Extract the [X, Y] coordinate from the center of the cell holding the provided text.  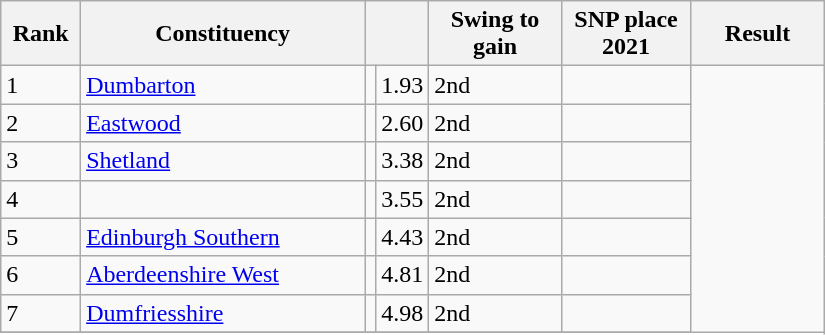
SNP place 2021 [626, 34]
Eastwood [223, 123]
2.60 [402, 123]
Swing to gain [496, 34]
Result [758, 34]
Shetland [223, 161]
4 [41, 199]
Dumbarton [223, 85]
4.43 [402, 237]
4.81 [402, 275]
3 [41, 161]
6 [41, 275]
Dumfriesshire [223, 313]
1.93 [402, 85]
2 [41, 123]
5 [41, 237]
1 [41, 85]
7 [41, 313]
Constituency [223, 34]
Aberdeenshire West [223, 275]
3.38 [402, 161]
4.98 [402, 313]
Rank [41, 34]
3.55 [402, 199]
Edinburgh Southern [223, 237]
